Scan for the cell matching the given text and deliver its [X, Y] coordinate at center. 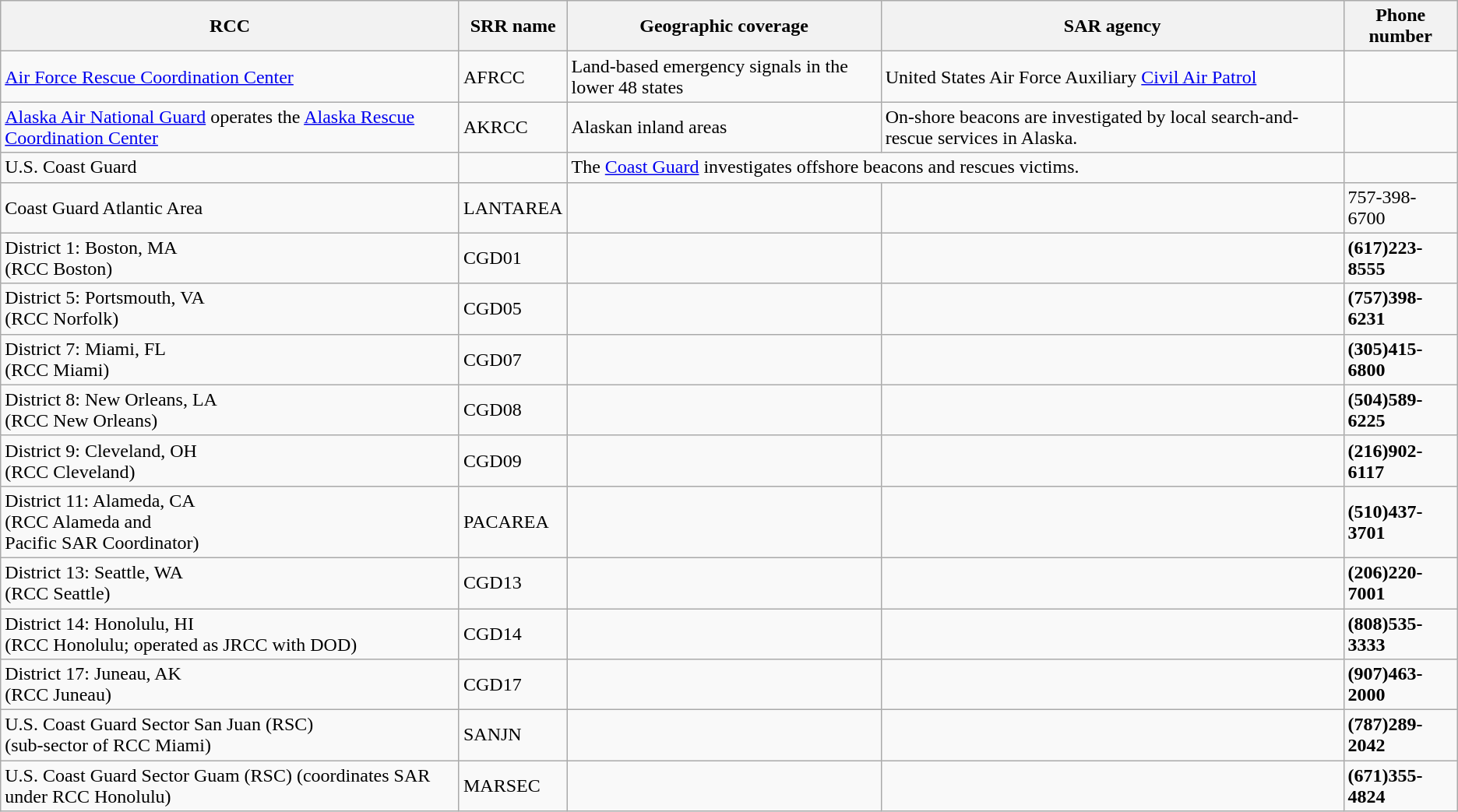
District 5: Portsmouth, VA(RCC Norfolk) [231, 308]
Air Force Rescue Coordination Center [231, 76]
(216)902-6117 [1400, 461]
CGD08 [512, 410]
(206)220-7001 [1400, 582]
District 17: Juneau, AK(RCC Juneau) [231, 685]
U.S. Coast Guard Sector Guam (RSC) (coordinates SAR under RCC Honolulu) [231, 786]
U.S. Coast Guard [231, 167]
CGD13 [512, 582]
CGD01 [512, 258]
SANJN [512, 735]
District 9: Cleveland, OH(RCC Cleveland) [231, 461]
U.S. Coast Guard Sector San Juan (RSC)(sub-sector of RCC Miami) [231, 735]
LANTAREA [512, 207]
PACAREA [512, 522]
The Coast Guard investigates offshore beacons and rescues victims. [955, 167]
(671)355-4824 [1400, 786]
RCC [231, 26]
(504)589-6225 [1400, 410]
757-398-6700 [1400, 207]
District 1: Boston, MA(RCC Boston) [231, 258]
CGD07 [512, 360]
CGD14 [512, 634]
Land-based emergency signals in the lower 48 states [724, 76]
District 13: Seattle, WA(RCC Seattle) [231, 582]
(305)415-6800 [1400, 360]
(787)289-2042 [1400, 735]
On-shore beacons are investigated by local search-and-rescue services in Alaska. [1112, 128]
AKRCC [512, 128]
CGD09 [512, 461]
CGD17 [512, 685]
United States Air Force Auxiliary Civil Air Patrol [1112, 76]
District 11: Alameda, CA(RCC Alameda andPacific SAR Coordinator) [231, 522]
Geographic coverage [724, 26]
Alaska Air National Guard operates the Alaska Rescue Coordination Center [231, 128]
(510)437-3701 [1400, 522]
SAR agency [1112, 26]
(757)398-6231 [1400, 308]
(617)223-8555 [1400, 258]
SRR name [512, 26]
Alaskan inland areas [724, 128]
AFRCC [512, 76]
District 14: Honolulu, HI(RCC Honolulu; operated as JRCC with DOD) [231, 634]
District 7: Miami, FL(RCC Miami) [231, 360]
(808)535-3333 [1400, 634]
Coast Guard Atlantic Area [231, 207]
Phone number [1400, 26]
CGD05 [512, 308]
District 8: New Orleans, LA(RCC New Orleans) [231, 410]
(907)463-2000 [1400, 685]
MARSEC [512, 786]
